Find where the given text appears and provide that cell's center as (X, Y) coordinate. 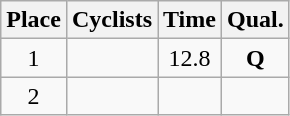
Place (34, 20)
12.8 (190, 58)
Qual. (255, 20)
1 (34, 58)
Cyclists (112, 20)
Time (190, 20)
Q (255, 58)
2 (34, 96)
